Locate the cell with the specified text and output its [x, y] center coordinate. 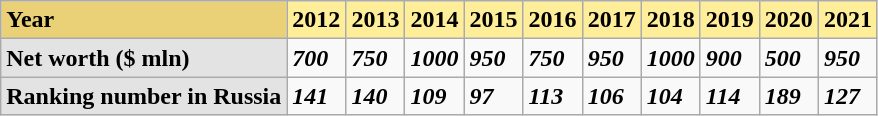
140 [376, 96]
114 [730, 96]
2020 [788, 20]
500 [788, 58]
127 [848, 96]
2015 [494, 20]
109 [434, 96]
113 [552, 96]
104 [670, 96]
Ranking number in Russia [144, 96]
2019 [730, 20]
141 [316, 96]
2013 [376, 20]
Year [144, 20]
2017 [612, 20]
700 [316, 58]
2016 [552, 20]
2014 [434, 20]
2018 [670, 20]
189 [788, 96]
106 [612, 96]
Net worth ($ mln) [144, 58]
2021 [848, 20]
2012 [316, 20]
900 [730, 58]
97 [494, 96]
